Return the [x, y] coordinate for the center point of the cell that contains the specified text.  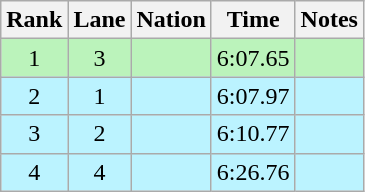
Nation [171, 20]
6:10.77 [253, 134]
Rank [34, 20]
6:07.97 [253, 96]
6:07.65 [253, 58]
Lane [100, 20]
6:26.76 [253, 172]
Time [253, 20]
Notes [329, 20]
